Identify which cell holds the provided text, then report its [x, y] central coordinate. 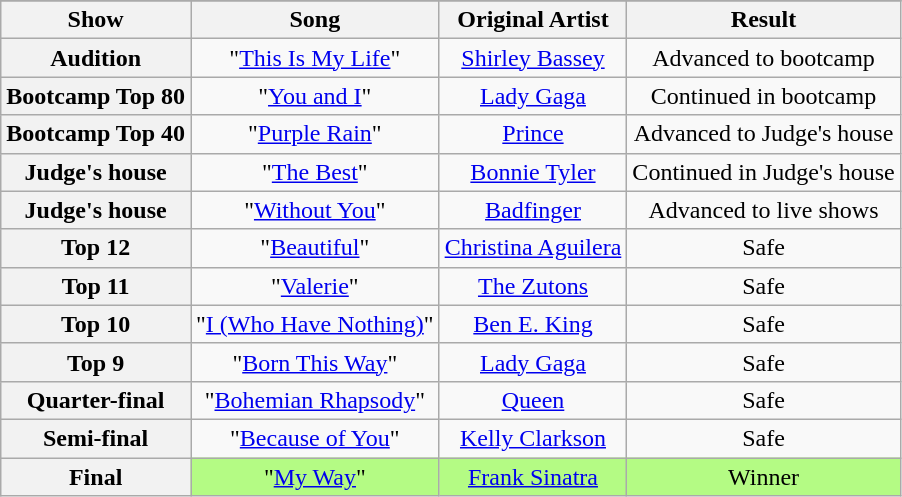
Winner [764, 477]
Continued in Judge's house [764, 172]
Show [96, 20]
Shirley Bassey [533, 58]
Bootcamp Top 80 [96, 96]
Christina Aguilera [533, 248]
Bootcamp Top 40 [96, 134]
Prince [533, 134]
"Purple Rain" [316, 134]
The Zutons [533, 286]
"You and I" [316, 96]
"My Way" [316, 477]
Quarter-final [96, 400]
"Born This Way" [316, 362]
Semi-final [96, 438]
"I (Who Have Nothing)" [316, 324]
Advanced to bootcamp [764, 58]
Final [96, 477]
"Valerie" [316, 286]
Advanced to Judge's house [764, 134]
Top 9 [96, 362]
Original Artist [533, 20]
"This Is My Life" [316, 58]
Frank Sinatra [533, 477]
"The Best" [316, 172]
Advanced to live shows [764, 210]
Audition [96, 58]
Badfinger [533, 210]
Bonnie Tyler [533, 172]
"Without You" [316, 210]
Continued in bootcamp [764, 96]
Song [316, 20]
Kelly Clarkson [533, 438]
Top 12 [96, 248]
"Beautiful" [316, 248]
Result [764, 20]
"Because of You" [316, 438]
Top 11 [96, 286]
"Bohemian Rhapsody" [316, 400]
Top 10 [96, 324]
Ben E. King [533, 324]
Queen [533, 400]
